Search for the cell housing the specified text and yield its [X, Y] center coordinate. 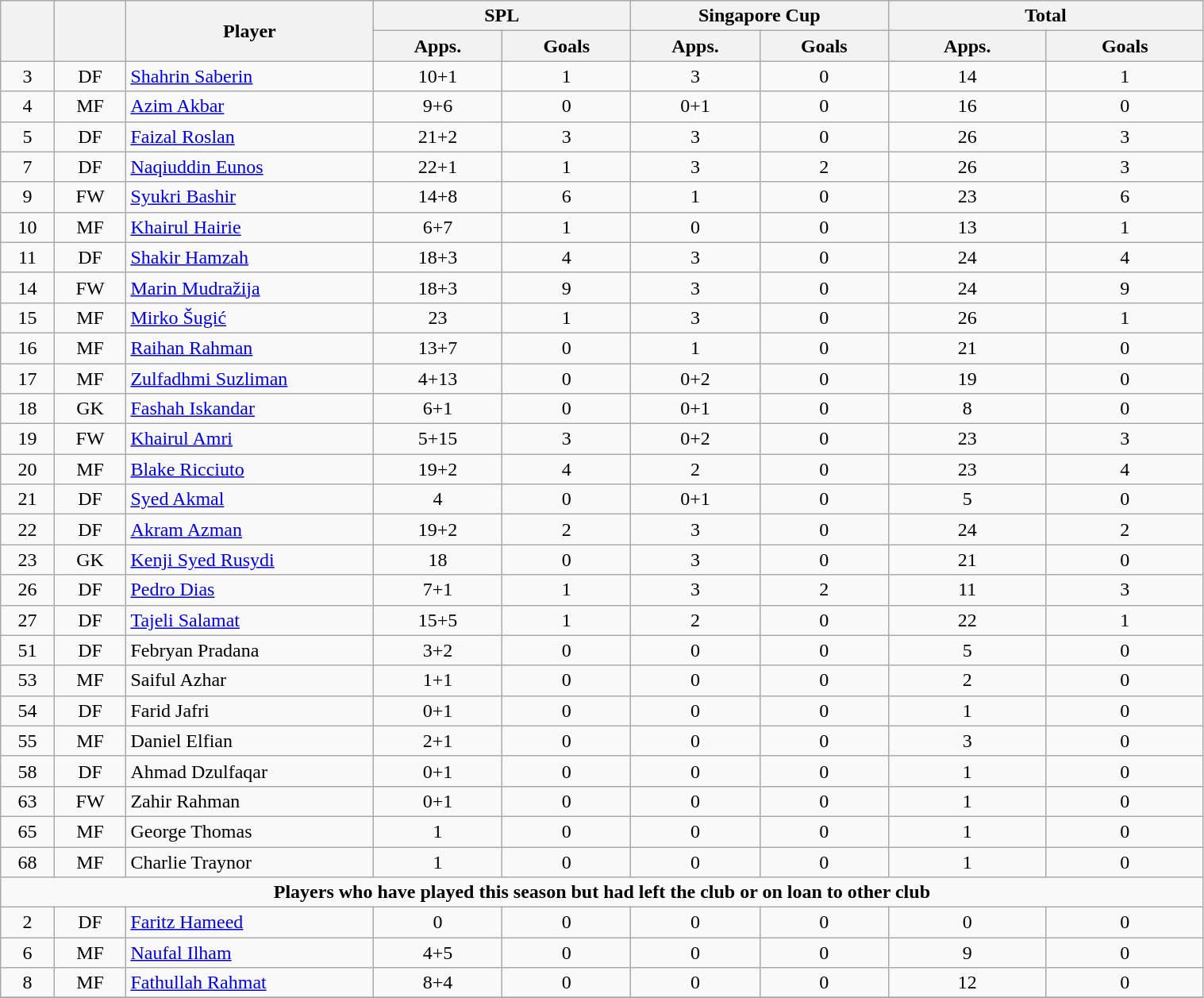
1+1 [438, 680]
51 [28, 650]
21+2 [438, 137]
Singapore Cup [760, 16]
Naqiuddin Eunos [249, 167]
65 [28, 831]
7 [28, 167]
Saiful Azhar [249, 680]
Total [1046, 16]
Fathullah Rahmat [249, 983]
5+15 [438, 439]
Farid Jafri [249, 711]
4+13 [438, 379]
3+2 [438, 650]
Fashah Iskandar [249, 409]
8+4 [438, 983]
Shakir Hamzah [249, 257]
Febryan Pradana [249, 650]
Akram Azman [249, 530]
Syukri Bashir [249, 197]
Player [249, 31]
Players who have played this season but had left the club or on loan to other club [602, 892]
63 [28, 801]
Shahrin Saberin [249, 76]
10 [28, 227]
13+7 [438, 348]
Pedro Dias [249, 590]
Ahmad Dzulfaqar [249, 771]
15+5 [438, 620]
7+1 [438, 590]
Mirko Šugić [249, 318]
6+7 [438, 227]
58 [28, 771]
Faritz Hameed [249, 923]
Khairul Hairie [249, 227]
17 [28, 379]
54 [28, 711]
27 [28, 620]
Azim Akbar [249, 106]
68 [28, 861]
15 [28, 318]
Faizal Roslan [249, 137]
SPL [502, 16]
20 [28, 469]
2+1 [438, 741]
Syed Akmal [249, 499]
Marin Mudražija [249, 287]
Tajeli Salamat [249, 620]
Zahir Rahman [249, 801]
13 [967, 227]
Kenji Syed Rusydi [249, 560]
14+8 [438, 197]
Charlie Traynor [249, 861]
6+1 [438, 409]
4+5 [438, 953]
55 [28, 741]
12 [967, 983]
Blake Ricciuto [249, 469]
10+1 [438, 76]
Raihan Rahman [249, 348]
Daniel Elfian [249, 741]
George Thomas [249, 831]
9+6 [438, 106]
Zulfadhmi Suzliman [249, 379]
53 [28, 680]
22+1 [438, 167]
Khairul Amri [249, 439]
Naufal Ilham [249, 953]
